Provide the [x, y] coordinate of the cell's center where the given text is located.  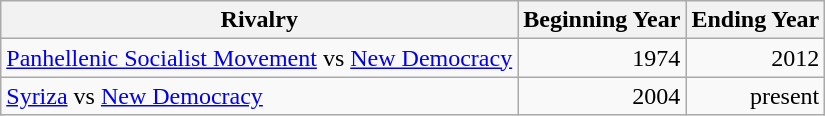
present [756, 96]
1974 [602, 58]
Ending Year [756, 20]
Panhellenic Socialist Movement vs New Democracy [260, 58]
Beginning Year [602, 20]
2012 [756, 58]
Rivalry [260, 20]
2004 [602, 96]
Syriza vs New Democracy [260, 96]
